Pinpoint the cell where the given text exists, returning its (X, Y) midpoint coordinate. 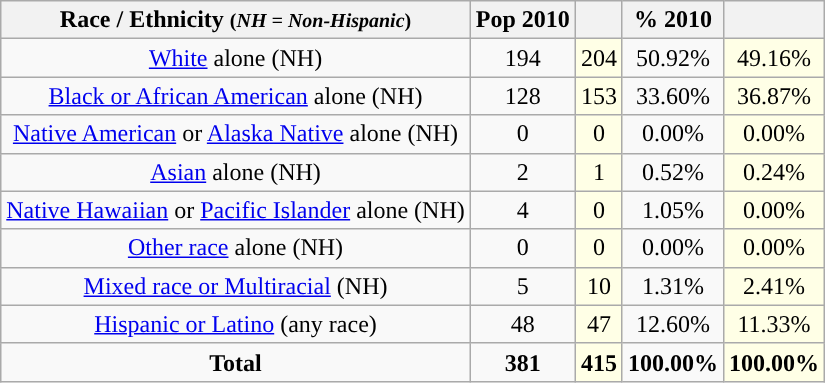
1.31% (672, 286)
0.24% (774, 172)
10 (598, 286)
Race / Ethnicity (NH = Non-Hispanic) (236, 20)
Native American or Alaska Native alone (NH) (236, 134)
204 (598, 58)
48 (522, 324)
415 (598, 362)
5 (522, 286)
194 (522, 58)
47 (598, 324)
2.41% (774, 286)
Other race alone (NH) (236, 248)
Mixed race or Multiracial (NH) (236, 286)
1.05% (672, 210)
0.52% (672, 172)
36.87% (774, 96)
2 (522, 172)
Native Hawaiian or Pacific Islander alone (NH) (236, 210)
49.16% (774, 58)
Black or African American alone (NH) (236, 96)
128 (522, 96)
50.92% (672, 58)
153 (598, 96)
33.60% (672, 96)
Pop 2010 (522, 20)
Total (236, 362)
4 (522, 210)
12.60% (672, 324)
% 2010 (672, 20)
Asian alone (NH) (236, 172)
Hispanic or Latino (any race) (236, 324)
1 (598, 172)
11.33% (774, 324)
White alone (NH) (236, 58)
381 (522, 362)
